Pinpoint the cell where the given text exists, returning its [x, y] midpoint coordinate. 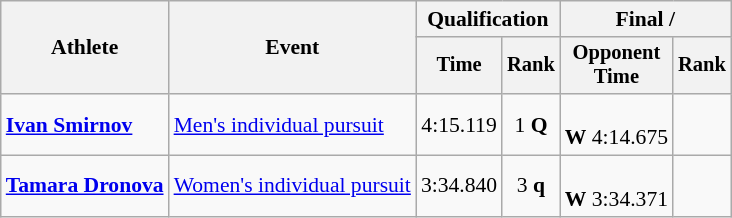
3:34.840 [459, 186]
Ivan Smirnov [85, 124]
1 Q [531, 124]
Men's individual pursuit [292, 124]
4:15.119 [459, 124]
Women's individual pursuit [292, 186]
Event [292, 48]
Time [459, 66]
Final / [646, 19]
3 q [531, 186]
Athlete [85, 48]
OpponentTime [616, 66]
W 3:34.371 [616, 186]
W 4:14.675 [616, 124]
Tamara Dronova [85, 186]
Qualification [488, 19]
